Return [X, Y] of the center of cell containing provided text 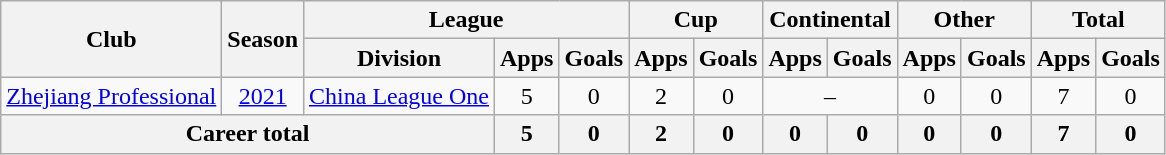
Season [263, 39]
Division [400, 58]
Club [112, 39]
China League One [400, 96]
Continental [830, 20]
– [830, 96]
League [466, 20]
Career total [248, 134]
2021 [263, 96]
Total [1098, 20]
Zhejiang Professional [112, 96]
Cup [696, 20]
Other [964, 20]
